Return the [x, y] coordinate for the center point of the cell that contains the specified text.  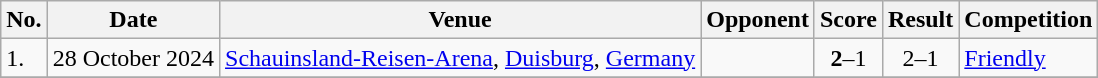
28 October 2024 [133, 58]
Schauinsland-Reisen-Arena, Duisburg, Germany [460, 58]
Competition [1028, 20]
Friendly [1028, 58]
Date [133, 20]
1. [24, 58]
Opponent [758, 20]
Venue [460, 20]
Score [848, 20]
Result [920, 20]
No. [24, 20]
